Identify which cell holds the provided text, then report its [X, Y] central coordinate. 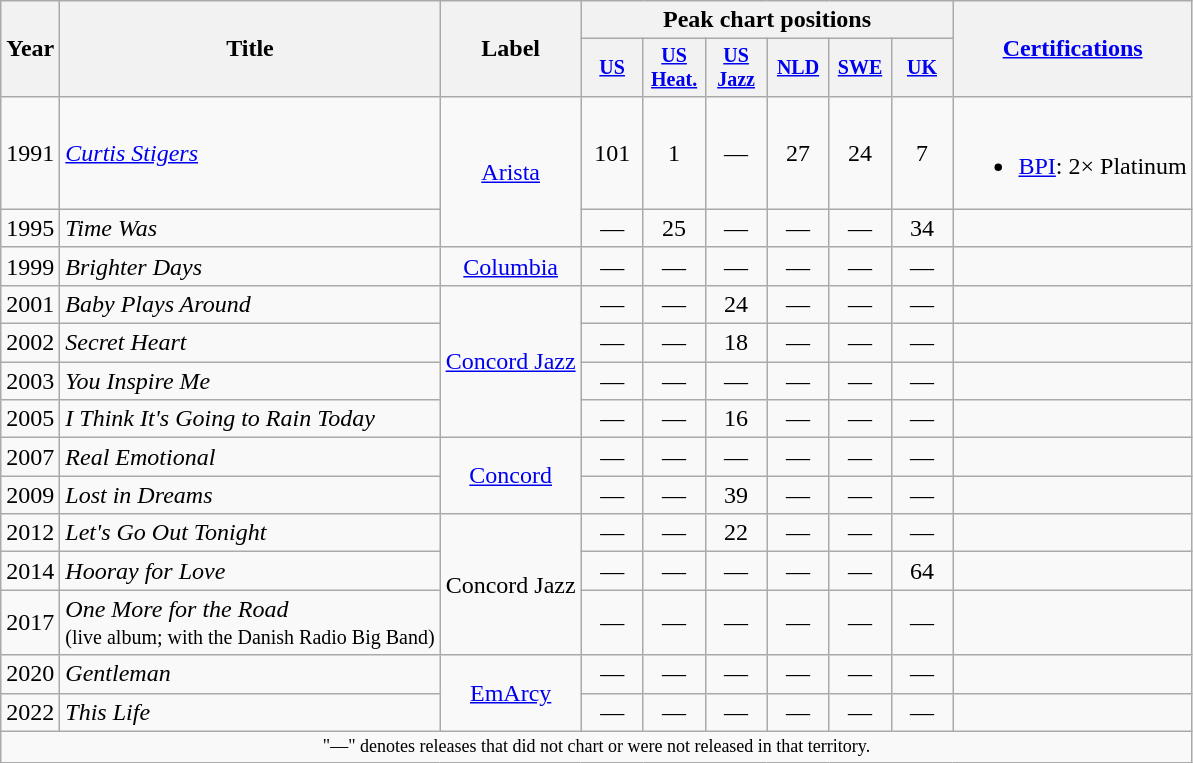
2002 [30, 343]
1991 [30, 152]
2007 [30, 457]
1999 [30, 266]
Lost in Dreams [250, 495]
Title [250, 49]
34 [922, 228]
2012 [30, 533]
Arista [510, 172]
39 [736, 495]
22 [736, 533]
2017 [30, 622]
27 [798, 152]
NLD [798, 68]
Curtis Stigers [250, 152]
64 [922, 571]
2014 [30, 571]
101 [612, 152]
1 [674, 152]
2003 [30, 381]
UK [922, 68]
BPI: 2× Platinum [1072, 152]
Concord [510, 476]
SWE [860, 68]
Brighter Days [250, 266]
I Think It's Going to Rain Today [250, 419]
7 [922, 152]
This Life [250, 712]
"—" denotes releases that did not chart or were not released in that territory. [597, 746]
1995 [30, 228]
US [612, 68]
2022 [30, 712]
Peak chart positions [767, 20]
2005 [30, 419]
Columbia [510, 266]
18 [736, 343]
USJazz [736, 68]
Hooray for Love [250, 571]
Let's Go Out Tonight [250, 533]
Real Emotional [250, 457]
Label [510, 49]
EmArcy [510, 693]
25 [674, 228]
2001 [30, 304]
Certifications [1072, 49]
Baby Plays Around [250, 304]
Secret Heart [250, 343]
Gentleman [250, 674]
2020 [30, 674]
2009 [30, 495]
Time Was [250, 228]
Year [30, 49]
16 [736, 419]
USHeat. [674, 68]
One More for the Road (live album; with the Danish Radio Big Band) [250, 622]
You Inspire Me [250, 381]
